Provide the (X, Y) coordinate of the cell's center where the given text is located.  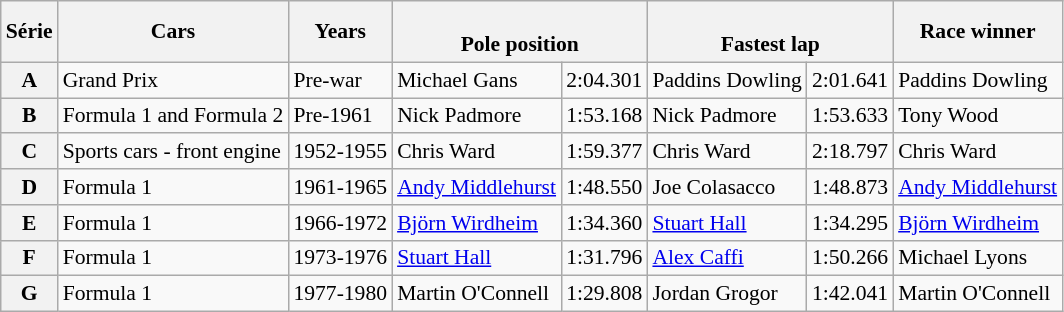
Pre-1961 (340, 116)
1:42.041 (850, 294)
A (30, 80)
1961-1965 (340, 187)
1966-1972 (340, 223)
1:31.796 (604, 258)
Tony Wood (978, 116)
2:18.797 (850, 152)
Grand Prix (174, 80)
Jordan Grogor (726, 294)
Pole position (520, 32)
1:48.550 (604, 187)
1973-1976 (340, 258)
Série (30, 32)
1952-1955 (340, 152)
2:01.641 (850, 80)
Sports cars - front engine (174, 152)
E (30, 223)
1:53.633 (850, 116)
1:48.873 (850, 187)
Formula 1 and Formula 2 (174, 116)
1:50.266 (850, 258)
Alex Caffi (726, 258)
1:53.168 (604, 116)
1977-1980 (340, 294)
Pre-war (340, 80)
1:29.808 (604, 294)
F (30, 258)
D (30, 187)
2:04.301 (604, 80)
C (30, 152)
Michael Lyons (978, 258)
1:59.377 (604, 152)
Michael Gans (476, 80)
Years (340, 32)
Cars (174, 32)
1:34.360 (604, 223)
G (30, 294)
Joe Colasacco (726, 187)
B (30, 116)
Race winner (978, 32)
Fastest lap (770, 32)
1:34.295 (850, 223)
